Search for the cell housing the specified text and yield its [x, y] center coordinate. 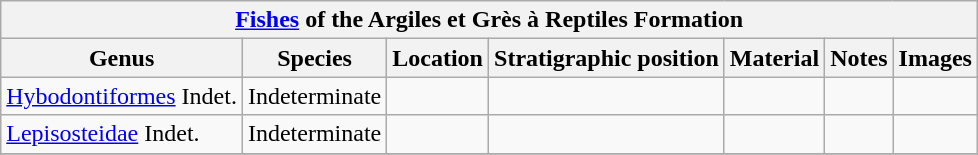
Lepisosteidae Indet. [122, 134]
Hybodontiformes Indet. [122, 96]
Genus [122, 58]
Material [774, 58]
Stratigraphic position [607, 58]
Location [438, 58]
Species [314, 58]
Fishes of the Argiles et Grès à Reptiles Formation [490, 20]
Images [935, 58]
Notes [859, 58]
